Locate the cell with the specified text and output its [x, y] center coordinate. 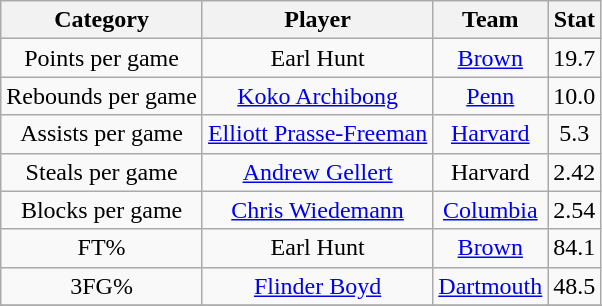
Blocks per game [102, 210]
Steals per game [102, 172]
Chris Wiedemann [317, 210]
Stat [574, 20]
5.3 [574, 134]
Columbia [490, 210]
19.7 [574, 58]
2.42 [574, 172]
2.54 [574, 210]
Andrew Gellert [317, 172]
Flinder Boyd [317, 286]
Team [490, 20]
Category [102, 20]
Rebounds per game [102, 96]
Assists per game [102, 134]
48.5 [574, 286]
10.0 [574, 96]
Elliott Prasse-Freeman [317, 134]
Points per game [102, 58]
FT% [102, 248]
Koko Archibong [317, 96]
3FG% [102, 286]
Dartmouth [490, 286]
Penn [490, 96]
Player [317, 20]
84.1 [574, 248]
